Pinpoint the cell where the given text exists, returning its (X, Y) midpoint coordinate. 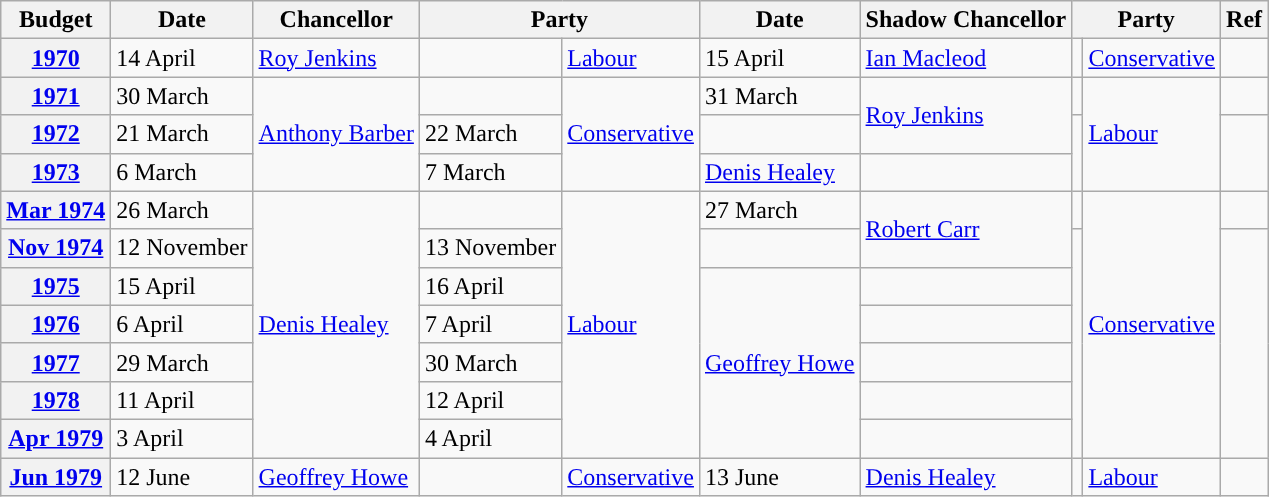
27 March (780, 210)
Ian Macleod (966, 58)
Jun 1979 (56, 477)
12 June (182, 477)
6 March (182, 172)
7 April (490, 324)
1971 (56, 96)
1977 (56, 362)
Chancellor (336, 20)
14 April (182, 58)
11 April (182, 400)
13 June (780, 477)
Anthony Barber (336, 134)
12 November (182, 248)
Budget (56, 20)
Ref (1244, 20)
22 March (490, 134)
6 April (182, 324)
12 April (490, 400)
26 March (182, 210)
Shadow Chancellor (966, 20)
1970 (56, 58)
1973 (56, 172)
Mar 1974 (56, 210)
4 April (490, 438)
1978 (56, 400)
31 March (780, 96)
1976 (56, 324)
Apr 1979 (56, 438)
Robert Carr (966, 229)
13 November (490, 248)
29 March (182, 362)
7 March (490, 172)
16 April (490, 286)
21 March (182, 134)
1972 (56, 134)
3 April (182, 438)
Nov 1974 (56, 248)
1975 (56, 286)
